Output the (x, y) coordinate of the center of the cell containing the given text.  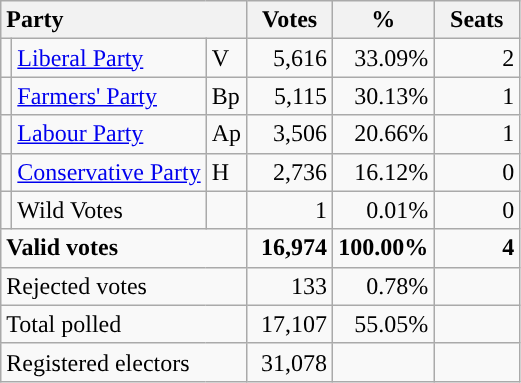
16,974 (290, 248)
2,736 (290, 172)
Total polled (124, 324)
20.66% (384, 134)
Conservative Party (109, 172)
30.13% (384, 96)
V (226, 58)
16.12% (384, 172)
Registered electors (124, 362)
4 (477, 248)
100.00% (384, 248)
Votes (290, 20)
133 (290, 286)
% (384, 20)
0.78% (384, 286)
31,078 (290, 362)
Rejected votes (124, 286)
Party (124, 20)
H (226, 172)
Farmers' Party (109, 96)
Seats (477, 20)
Bp (226, 96)
2 (477, 58)
5,616 (290, 58)
3,506 (290, 134)
Valid votes (124, 248)
Ap (226, 134)
33.09% (384, 58)
Liberal Party (109, 58)
Labour Party (109, 134)
0.01% (384, 210)
55.05% (384, 324)
5,115 (290, 96)
Wild Votes (109, 210)
17,107 (290, 324)
